Search for the cell housing the specified text and yield its [x, y] center coordinate. 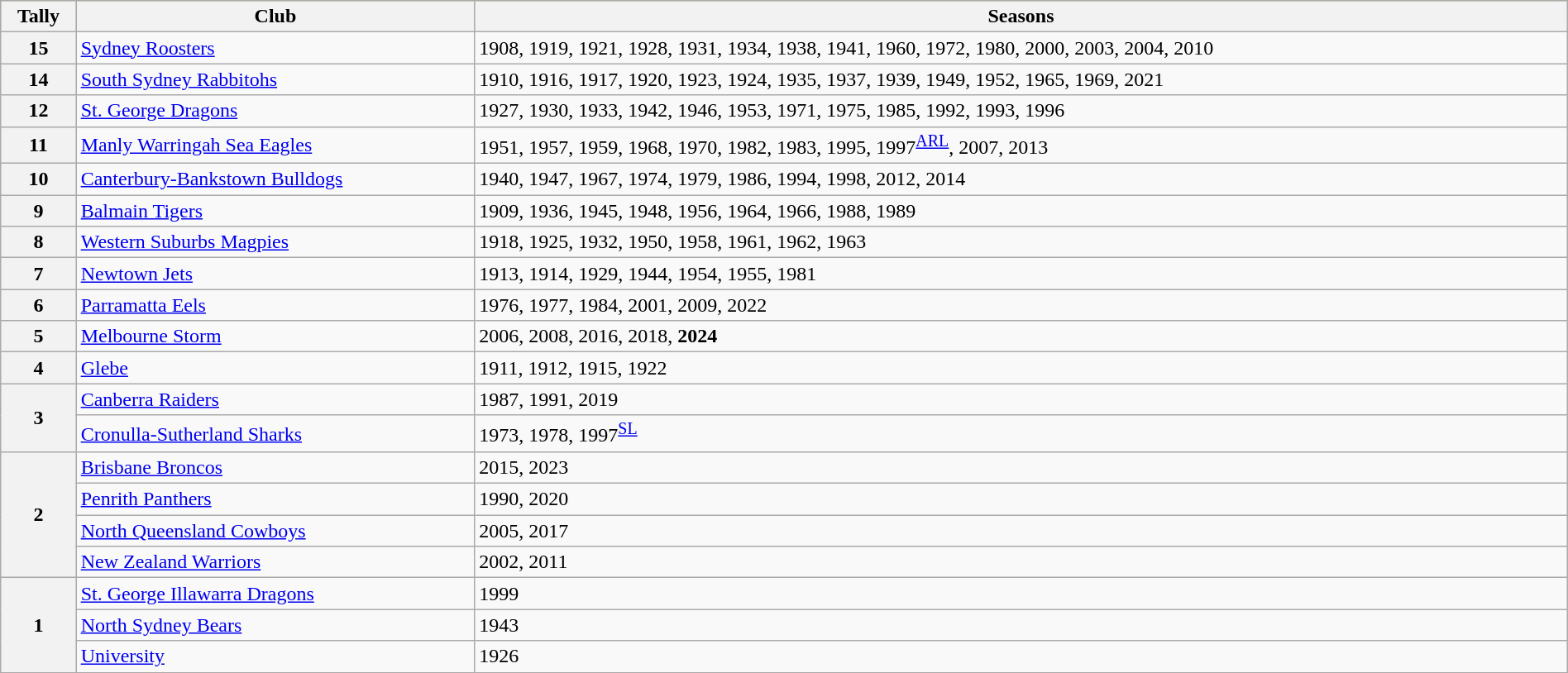
2002, 2011 [1021, 562]
2015, 2023 [1021, 468]
North Queensland Cowboys [275, 531]
Cronulla-Sutherland Sharks [275, 433]
2005, 2017 [1021, 531]
Melbourne Storm [275, 336]
1913, 1914, 1929, 1944, 1954, 1955, 1981 [1021, 274]
15 [38, 48]
South Sydney Rabbitohs [275, 79]
University [275, 656]
9 [38, 211]
1910, 1916, 1917, 1920, 1923, 1924, 1935, 1937, 1939, 1949, 1952, 1965, 1969, 2021 [1021, 79]
14 [38, 79]
6 [38, 305]
11 [38, 146]
Brisbane Broncos [275, 468]
Western Suburbs Magpies [275, 242]
1909, 1936, 1945, 1948, 1956, 1964, 1966, 1988, 1989 [1021, 211]
Newtown Jets [275, 274]
10 [38, 179]
1973, 1978, 1997SL [1021, 433]
1976, 1977, 1984, 2001, 2009, 2022 [1021, 305]
Manly Warringah Sea Eagles [275, 146]
8 [38, 242]
2 [38, 515]
Penrith Panthers [275, 499]
1987, 1991, 2019 [1021, 399]
1908, 1919, 1921, 1928, 1931, 1934, 1938, 1941, 1960, 1972, 1980, 2000, 2003, 2004, 2010 [1021, 48]
1990, 2020 [1021, 499]
1940, 1947, 1967, 1974, 1979, 1986, 1994, 1998, 2012, 2014 [1021, 179]
St. George Illawarra Dragons [275, 594]
Balmain Tigers [275, 211]
4 [38, 368]
1 [38, 625]
Seasons [1021, 17]
Glebe [275, 368]
Canterbury-Bankstown Bulldogs [275, 179]
Tally [38, 17]
Sydney Roosters [275, 48]
5 [38, 336]
1911, 1912, 1915, 1922 [1021, 368]
1999 [1021, 594]
12 [38, 111]
1927, 1930, 1933, 1942, 1946, 1953, 1971, 1975, 1985, 1992, 1993, 1996 [1021, 111]
7 [38, 274]
Parramatta Eels [275, 305]
3 [38, 418]
1926 [1021, 656]
New Zealand Warriors [275, 562]
1943 [1021, 625]
2006, 2008, 2016, 2018, 2024 [1021, 336]
1951, 1957, 1959, 1968, 1970, 1982, 1983, 1995, 1997ARL, 2007, 2013 [1021, 146]
North Sydney Bears [275, 625]
Canberra Raiders [275, 399]
St. George Dragons [275, 111]
1918, 1925, 1932, 1950, 1958, 1961, 1962, 1963 [1021, 242]
Club [275, 17]
